Extract the [x, y] coordinate from the center of the cell holding the provided text.  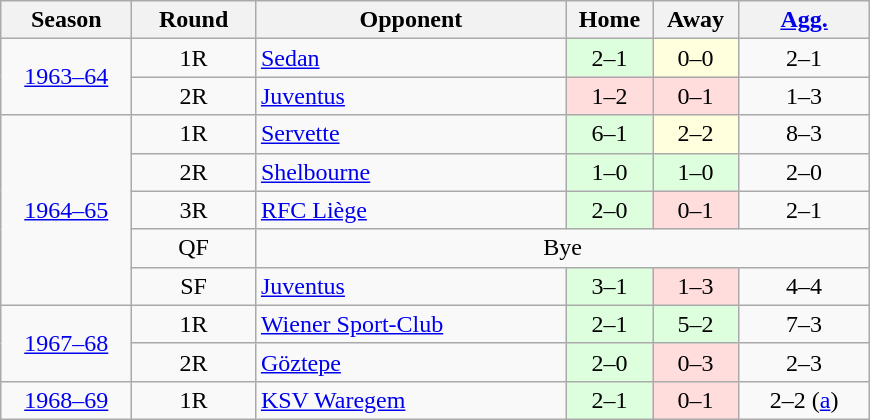
1964–65 [66, 210]
SF [194, 286]
Season [66, 20]
KSV Waregem [410, 400]
1–2 [609, 96]
1963–64 [66, 77]
1968–69 [66, 400]
4–4 [804, 286]
Agg. [804, 20]
3R [194, 210]
Home [609, 20]
6–1 [609, 134]
0–3 [695, 362]
2–2 [695, 134]
2–3 [804, 362]
Bye [562, 248]
2–2 (a) [804, 400]
5–2 [695, 324]
Round [194, 20]
8–3 [804, 134]
Servette [410, 134]
QF [194, 248]
1967–68 [66, 343]
Sedan [410, 58]
Göztepe [410, 362]
Shelbourne [410, 172]
Wiener Sport-Club [410, 324]
Away [695, 20]
3–1 [609, 286]
RFC Liège [410, 210]
Opponent [410, 20]
0–0 [695, 58]
7–3 [804, 324]
